From the cell containing the given text, extract its center point as (X, Y) coordinate. 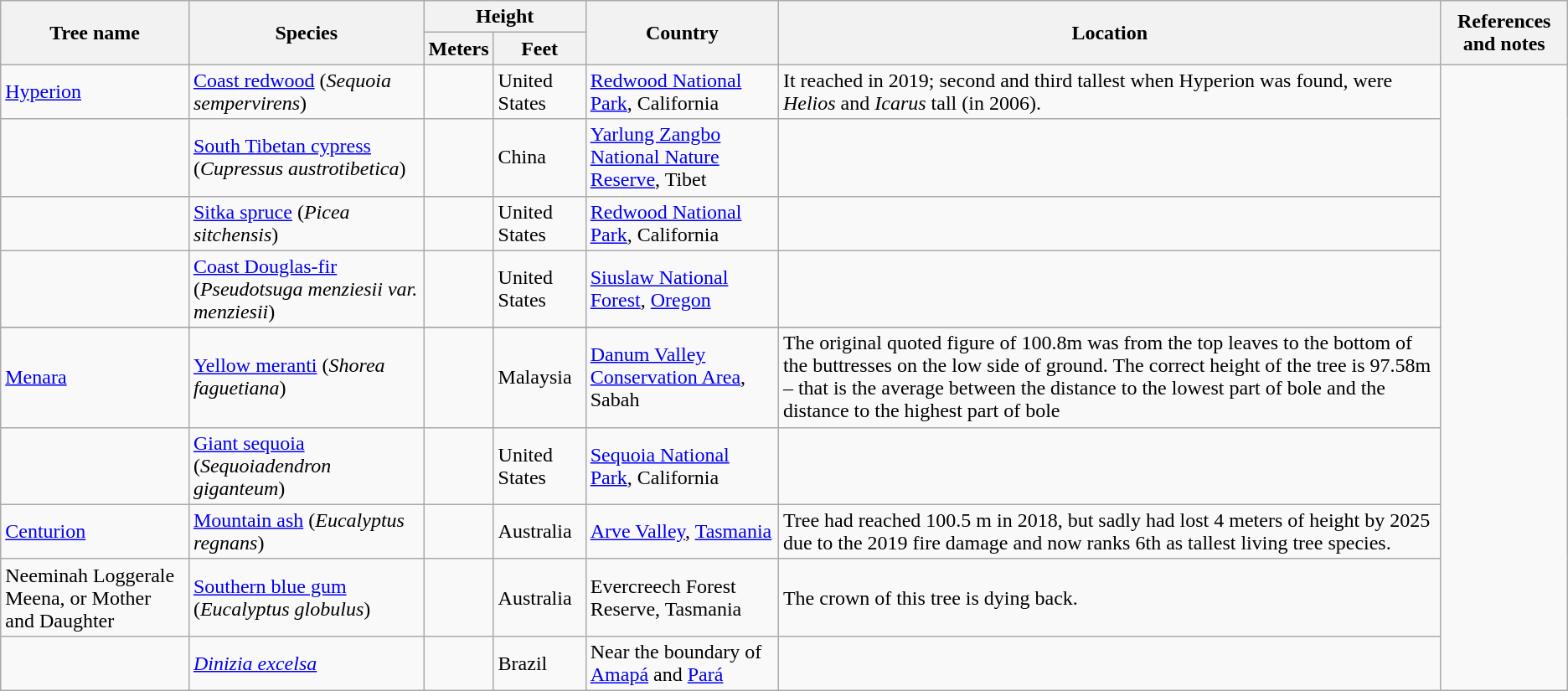
Feet (539, 49)
Meters (459, 49)
Brazil (539, 663)
The crown of this tree is dying back. (1109, 597)
Southern blue gum (Eucalyptus globulus) (307, 597)
Yarlung Zangbo National Nature Reserve, Tibet (682, 157)
It reached in 2019; second and third tallest when Hyperion was found, were Helios and Icarus tall (in 2006). (1109, 92)
Evercreech Forest Reserve, Tasmania (682, 597)
South Tibetan cypress (Cupressus austrotibetica) (307, 157)
Sitka spruce (Picea sitchensis) (307, 223)
China (539, 157)
Siuslaw National Forest, Oregon (682, 289)
Near the boundary of Amapá and Pará (682, 663)
Coast Douglas-fir (Pseudotsuga menziesii var. menziesii) (307, 289)
Malaysia (539, 377)
Yellow meranti (Shorea faguetiana) (307, 377)
Coast redwood (Sequoia sempervirens) (307, 92)
Tree name (95, 33)
Height (504, 17)
Centurion (95, 531)
Hyperion (95, 92)
Mountain ash (Eucalyptus regnans) (307, 531)
Arve Valley, Tasmania (682, 531)
Species (307, 33)
Giant sequoia (Sequoiadendron giganteum) (307, 466)
Country (682, 33)
References and notes (1504, 33)
Danum Valley Conservation Area, Sabah (682, 377)
Dinizia excelsa (307, 663)
Location (1109, 33)
Menara (95, 377)
Neeminah Loggerale Meena, or Mother and Daughter (95, 597)
Sequoia National Park, California (682, 466)
